Locate the cell with the specified text and output its (X, Y) center coordinate. 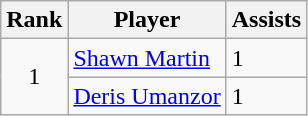
Assists (266, 20)
Shawn Martin (147, 58)
Rank (34, 20)
Player (147, 20)
Deris Umanzor (147, 96)
